Find where the given text appears and provide that cell's center as (X, Y) coordinate. 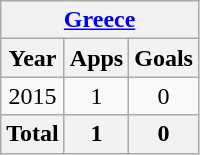
Apps (96, 58)
Year (33, 58)
Goals (164, 58)
2015 (33, 96)
Total (33, 134)
Greece (100, 20)
